Pinpoint the cell where the given text exists, returning its (x, y) midpoint coordinate. 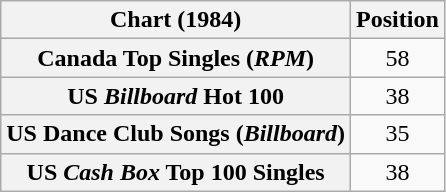
Canada Top Singles (RPM) (176, 58)
Chart (1984) (176, 20)
35 (398, 134)
US Billboard Hot 100 (176, 96)
Position (398, 20)
58 (398, 58)
US Dance Club Songs (Billboard) (176, 134)
US Cash Box Top 100 Singles (176, 172)
